Provide the [X, Y] coordinate of the cell's center where the given text is located.  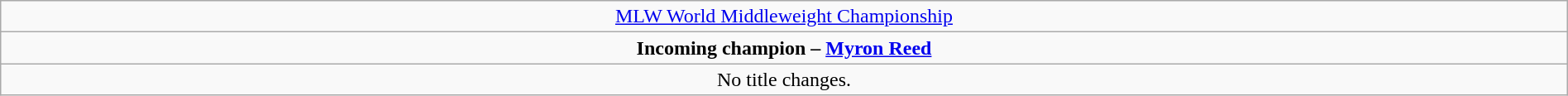
No title changes. [784, 79]
Incoming champion – Myron Reed [784, 48]
MLW World Middleweight Championship [784, 17]
